Search for the cell housing the specified text and yield its [x, y] center coordinate. 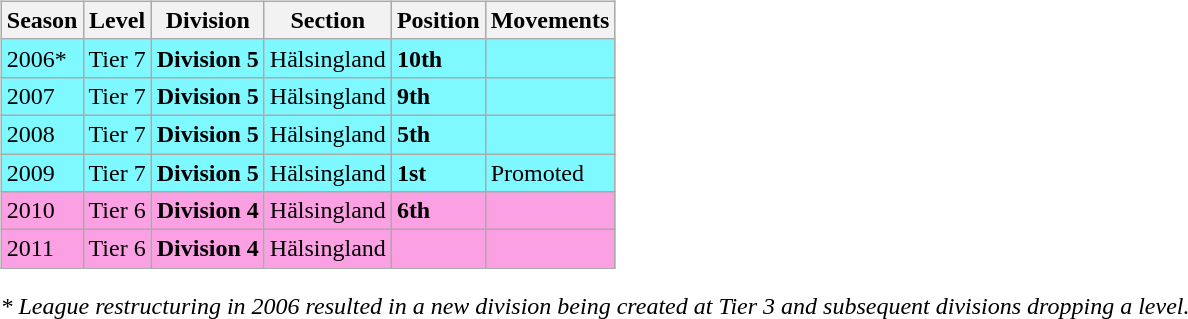
2006* [42, 58]
5th [438, 134]
6th [438, 211]
2010 [42, 211]
10th [438, 58]
Position [438, 20]
2011 [42, 249]
9th [438, 96]
2008 [42, 134]
Season [42, 20]
2009 [42, 173]
Movements [550, 20]
1st [438, 173]
Promoted [550, 173]
Level [117, 20]
2007 [42, 96]
Section [328, 20]
Division [208, 20]
